Identify which cell holds the provided text, then report its (X, Y) central coordinate. 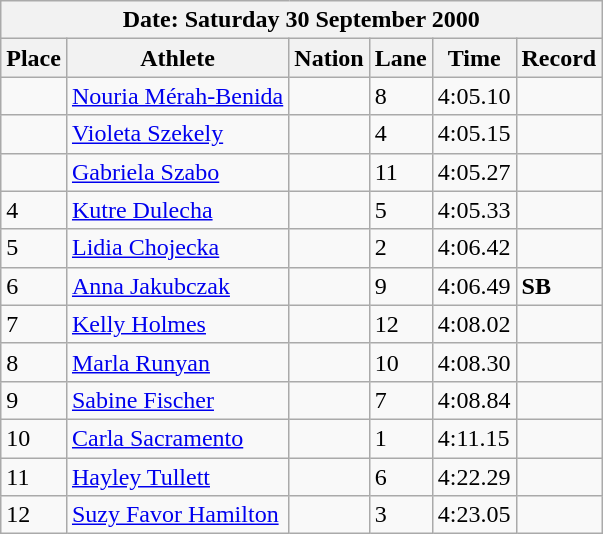
4:08.02 (474, 324)
Marla Runyan (177, 362)
Anna Jakubczak (177, 286)
SB (559, 286)
3 (400, 515)
2 (400, 248)
Sabine Fischer (177, 400)
Kelly Holmes (177, 324)
Date: Saturday 30 September 2000 (302, 20)
4:08.30 (474, 362)
4:06.42 (474, 248)
Athlete (177, 58)
4:11.15 (474, 438)
Carla Sacramento (177, 438)
Hayley Tullett (177, 477)
Place (34, 58)
Time (474, 58)
4:05.33 (474, 210)
4:05.15 (474, 134)
4:05.10 (474, 96)
4:06.49 (474, 286)
4:05.27 (474, 172)
4:08.84 (474, 400)
Violeta Szekely (177, 134)
Kutre Dulecha (177, 210)
Lidia Chojecka (177, 248)
Lane (400, 58)
Nouria Mérah-Benida (177, 96)
Suzy Favor Hamilton (177, 515)
Gabriela Szabo (177, 172)
Nation (329, 58)
4:22.29 (474, 477)
1 (400, 438)
Record (559, 58)
4:23.05 (474, 515)
